Scan for the cell matching the given text and deliver its (x, y) coordinate at center. 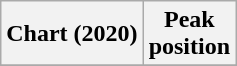
Chart (2020) (72, 34)
Peakposition (189, 34)
